Find where the given text appears and provide that cell's center as (x, y) coordinate. 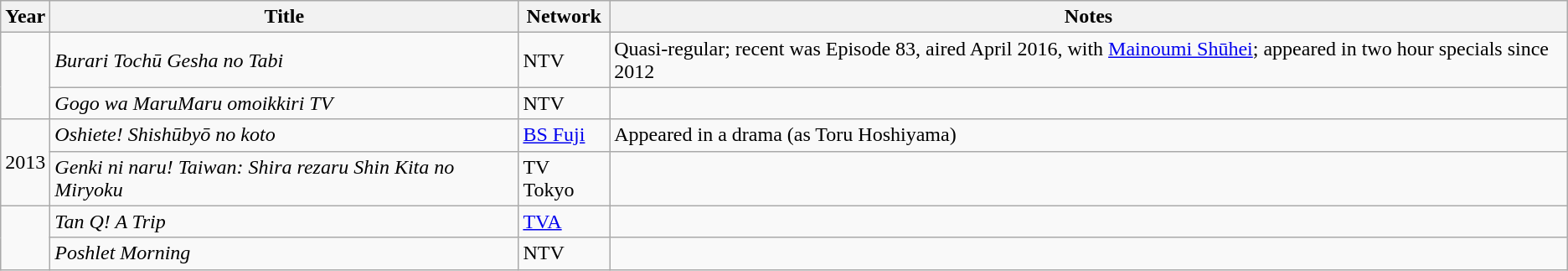
2013 (25, 163)
Appeared in a drama (as Toru Hoshiyama) (1089, 135)
BS Fuji (565, 135)
Notes (1089, 17)
Network (565, 17)
TV Tokyo (565, 178)
Genki ni naru! Taiwan: Shira rezaru Shin Kita no Miryoku (285, 178)
Poshlet Morning (285, 253)
TVA (565, 221)
Tan Q! A Trip (285, 221)
Quasi-regular; recent was Episode 83, aired April 2016, with Mainoumi Shūhei; appeared in two hour specials since 2012 (1089, 60)
Year (25, 17)
Burari Tochū Gesha no Tabi (285, 60)
Gogo wa MaruMaru omoikkiri TV (285, 103)
Title (285, 17)
Oshiete! Shishūbyō no koto (285, 135)
